For the text-containing cell, return its midpoint in [x, y] coordinate format. 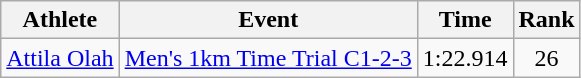
Attila Olah [60, 58]
Rank [546, 20]
Athlete [60, 20]
Time [465, 20]
26 [546, 58]
1:22.914 [465, 58]
Event [268, 20]
Men's 1km Time Trial C1-2-3 [268, 58]
